Identify which cell holds the provided text, then report its (x, y) central coordinate. 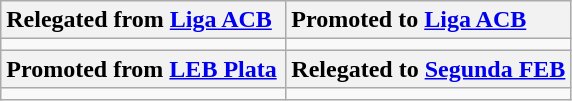
Promoted from LEB Plata (144, 69)
Relegated from Liga ACB (144, 20)
Promoted to Liga ACB (428, 20)
Relegated to Segunda FEB (428, 69)
